Capture the cell that displays the provided text and extract its (x, y) central coordinate. 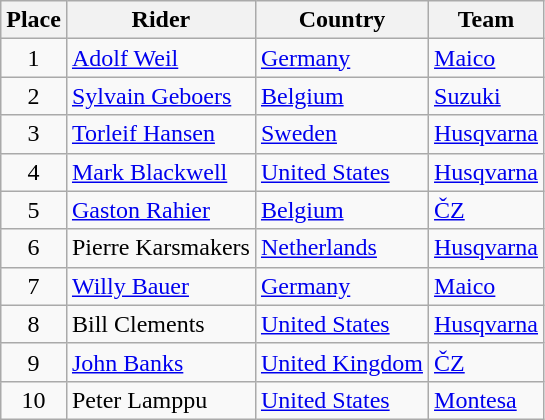
Gaston Rahier (160, 210)
Montesa (486, 400)
3 (34, 134)
Bill Clements (160, 324)
Torleif Hansen (160, 134)
Mark Blackwell (160, 172)
5 (34, 210)
Pierre Karsmakers (160, 248)
Peter Lamppu (160, 400)
6 (34, 248)
Adolf Weil (160, 58)
10 (34, 400)
Place (34, 20)
1 (34, 58)
Netherlands (342, 248)
Country (342, 20)
Sweden (342, 134)
4 (34, 172)
7 (34, 286)
Willy Bauer (160, 286)
8 (34, 324)
Sylvain Geboers (160, 96)
Team (486, 20)
Rider (160, 20)
9 (34, 362)
John Banks (160, 362)
United Kingdom (342, 362)
2 (34, 96)
Suzuki (486, 96)
